Output the [x, y] coordinate of the center of the cell containing the given text.  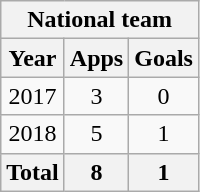
Total [33, 172]
0 [164, 96]
3 [96, 96]
2018 [33, 134]
Goals [164, 58]
National team [100, 20]
5 [96, 134]
8 [96, 172]
2017 [33, 96]
Year [33, 58]
Apps [96, 58]
